Detect which cell encompasses the target text, then output its (X, Y) center coordinate. 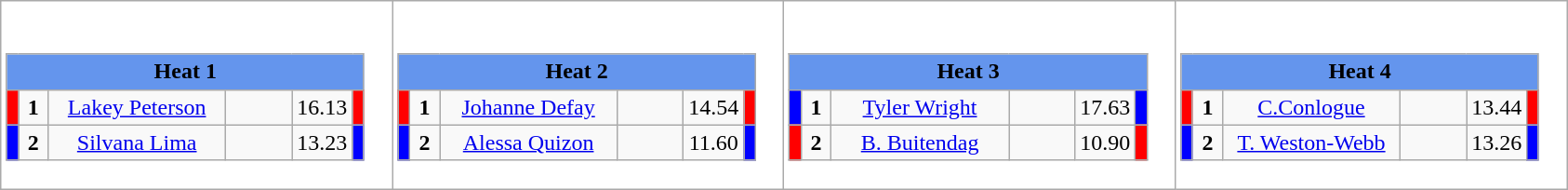
13.26 (1497, 142)
Tyler Wright (921, 107)
11.60 (714, 142)
Silvana Lima (138, 142)
C.Conlogue (1311, 107)
Heat 4 (1360, 72)
Lakey Peterson (138, 107)
Heat 4 1 C.Conlogue 13.44 2 T. Weston-Webb 13.26 (1371, 95)
Heat 2 1 Johanne Defay 14.54 2 Alessa Quizon 11.60 (588, 95)
Heat 3 1 Tyler Wright 17.63 2 B. Buitendag 10.90 (980, 95)
Alessa Quizon (528, 142)
Heat 1 1 Lakey Peterson 16.13 2 Silvana Lima 13.23 (197, 95)
Heat 2 (577, 72)
14.54 (714, 107)
13.44 (1497, 107)
B. Buitendag (921, 142)
17.63 (1105, 107)
Heat 3 (968, 72)
Johanne Defay (528, 107)
Heat 1 (185, 72)
T. Weston-Webb (1311, 142)
10.90 (1105, 142)
16.13 (322, 107)
13.23 (322, 142)
